Return [X, Y] of the center of cell containing provided text 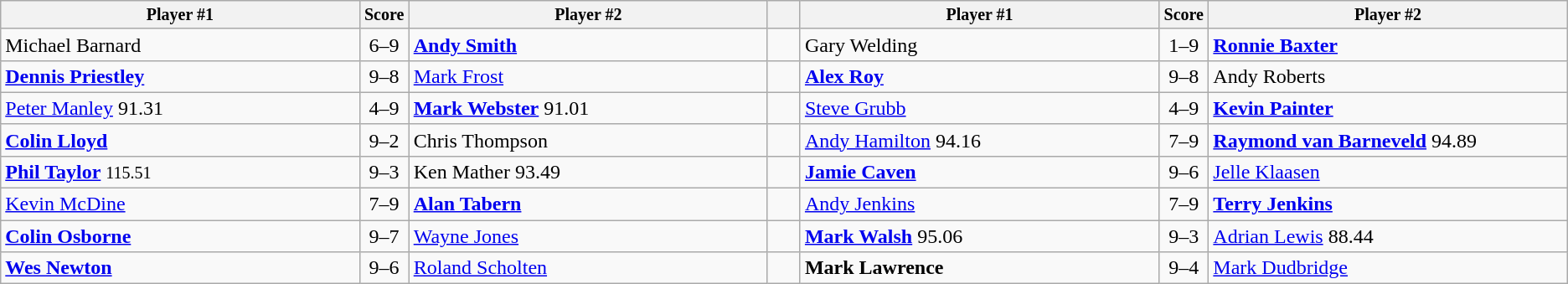
Alan Tabern [588, 204]
Adrian Lewis 88.44 [1388, 236]
Colin Osborne [180, 236]
Mark Webster 91.01 [588, 108]
Phil Taylor 115.51 [180, 172]
Mark Frost [588, 76]
Mark Lawrence [979, 268]
Michael Barnard [180, 44]
Wes Newton [180, 268]
Wayne Jones [588, 236]
Alex Roy [979, 76]
Jamie Caven [979, 172]
Terry Jenkins [1388, 204]
Steve Grubb [979, 108]
9–2 [384, 140]
Roland Scholten [588, 268]
Dennis Priestley [180, 76]
Colin Lloyd [180, 140]
Gary Welding [979, 44]
Mark Walsh 95.06 [979, 236]
Andy Jenkins [979, 204]
Ken Mather 93.49 [588, 172]
1–9 [1184, 44]
Peter Manley 91.31 [180, 108]
Raymond van Barneveld 94.89 [1388, 140]
Andy Smith [588, 44]
Andy Roberts [1388, 76]
Kevin McDine [180, 204]
9–7 [384, 236]
Chris Thompson [588, 140]
6–9 [384, 44]
Kevin Painter [1388, 108]
Ronnie Baxter [1388, 44]
Andy Hamilton 94.16 [979, 140]
Jelle Klaasen [1388, 172]
9–4 [1184, 268]
Mark Dudbridge [1388, 268]
